Return the [X, Y] coordinate for the center point of the cell that contains the specified text.  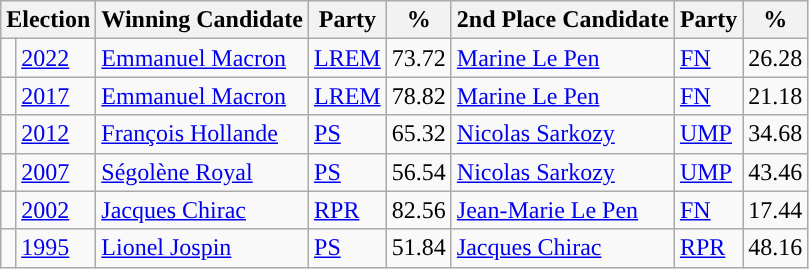
Winning Candidate [202, 20]
2nd Place Candidate [562, 20]
Jean-Marie Le Pen [562, 210]
73.72 [418, 58]
Lionel Jospin [202, 248]
56.54 [418, 172]
65.32 [418, 134]
Election [48, 20]
2017 [56, 96]
François Hollande [202, 134]
Ségolène Royal [202, 172]
2007 [56, 172]
34.68 [776, 134]
2002 [56, 210]
82.56 [418, 210]
21.18 [776, 96]
26.28 [776, 58]
51.84 [418, 248]
78.82 [418, 96]
43.46 [776, 172]
1995 [56, 248]
2022 [56, 58]
48.16 [776, 248]
2012 [56, 134]
17.44 [776, 210]
